Pinpoint the cell where the given text exists, returning its (x, y) midpoint coordinate. 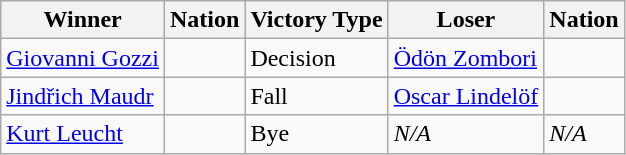
Victory Type (316, 20)
Winner (83, 20)
Kurt Leucht (83, 134)
Jindřich Maudr (83, 96)
Bye (316, 134)
Ödön Zombori (466, 58)
Giovanni Gozzi (83, 58)
Oscar Lindelöf (466, 96)
Decision (316, 58)
Loser (466, 20)
Fall (316, 96)
